Return the [x, y] coordinate for the center point of the cell that contains the specified text.  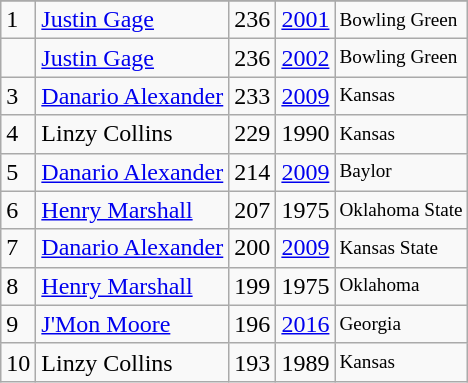
1990 [306, 134]
Georgia [401, 324]
Oklahoma State [401, 210]
207 [252, 210]
229 [252, 134]
Baylor [401, 172]
2016 [306, 324]
7 [18, 248]
Oklahoma [401, 286]
Kansas State [401, 248]
196 [252, 324]
2002 [306, 58]
2001 [306, 20]
3 [18, 96]
1 [18, 20]
8 [18, 286]
199 [252, 286]
J'Mon Moore [132, 324]
200 [252, 248]
4 [18, 134]
233 [252, 96]
214 [252, 172]
1989 [306, 362]
6 [18, 210]
193 [252, 362]
5 [18, 172]
9 [18, 324]
10 [18, 362]
